Scan for the cell matching the given text and deliver its (X, Y) coordinate at center. 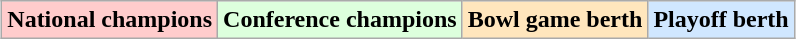
Playoff berth (721, 20)
Conference champions (340, 20)
National champions (110, 20)
Bowl game berth (555, 20)
